Output the (X, Y) coordinate of the center of the cell containing the given text.  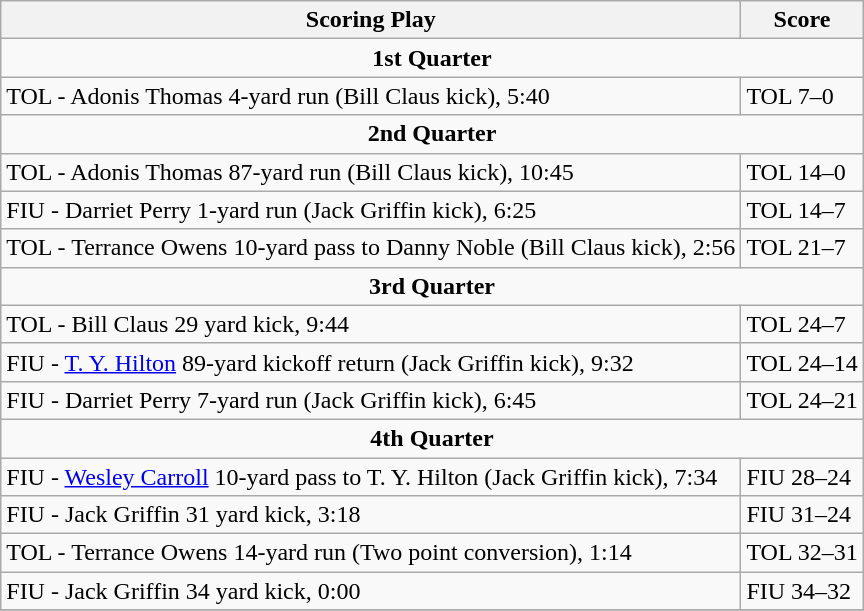
Score (802, 20)
TOL - Bill Claus 29 yard kick, 9:44 (371, 324)
TOL 14–0 (802, 172)
TOL - Terrance Owens 10-yard pass to Danny Noble (Bill Claus kick), 2:56 (371, 248)
1st Quarter (432, 58)
TOL 7–0 (802, 96)
TOL 24–21 (802, 400)
TOL - Terrance Owens 14-yard run (Two point conversion), 1:14 (371, 553)
2nd Quarter (432, 134)
FIU 28–24 (802, 477)
3rd Quarter (432, 286)
FIU - Darriet Perry 7-yard run (Jack Griffin kick), 6:45 (371, 400)
FIU - Jack Griffin 31 yard kick, 3:18 (371, 515)
FIU - Jack Griffin 34 yard kick, 0:00 (371, 591)
FIU - Wesley Carroll 10-yard pass to T. Y. Hilton (Jack Griffin kick), 7:34 (371, 477)
TOL - Adonis Thomas 87-yard run (Bill Claus kick), 10:45 (371, 172)
FIU 31–24 (802, 515)
FIU - Darriet Perry 1-yard run (Jack Griffin kick), 6:25 (371, 210)
TOL - Adonis Thomas 4-yard run (Bill Claus kick), 5:40 (371, 96)
TOL 21–7 (802, 248)
FIU 34–32 (802, 591)
4th Quarter (432, 438)
TOL 14–7 (802, 210)
Scoring Play (371, 20)
TOL 24–7 (802, 324)
TOL 32–31 (802, 553)
FIU - T. Y. Hilton 89-yard kickoff return (Jack Griffin kick), 9:32 (371, 362)
TOL 24–14 (802, 362)
